Pinpoint the cell where the given text exists, returning its (x, y) midpoint coordinate. 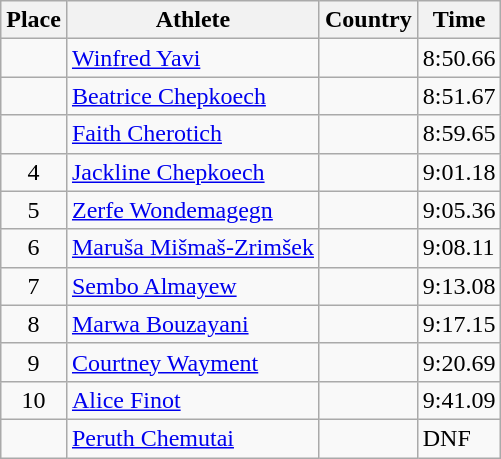
Alice Finot (192, 400)
Maruša Mišmaš-Zrimšek (192, 248)
8 (34, 324)
Sembo Almayew (192, 286)
DNF (459, 438)
Marwa Bouzayani (192, 324)
Beatrice Chepkoech (192, 96)
Place (34, 20)
8:51.67 (459, 96)
9:01.18 (459, 172)
Athlete (192, 20)
Winfred Yavi (192, 58)
Courtney Wayment (192, 362)
5 (34, 210)
9:13.08 (459, 286)
Country (368, 20)
Zerfe Wondemagegn (192, 210)
Peruth Chemutai (192, 438)
8:50.66 (459, 58)
9:05.36 (459, 210)
9 (34, 362)
8:59.65 (459, 134)
4 (34, 172)
9:41.09 (459, 400)
10 (34, 400)
6 (34, 248)
Time (459, 20)
Jackline Chepkoech (192, 172)
Faith Cherotich (192, 134)
9:17.15 (459, 324)
7 (34, 286)
9:08.11 (459, 248)
9:20.69 (459, 362)
